Return (X, Y) of the center of cell containing provided text 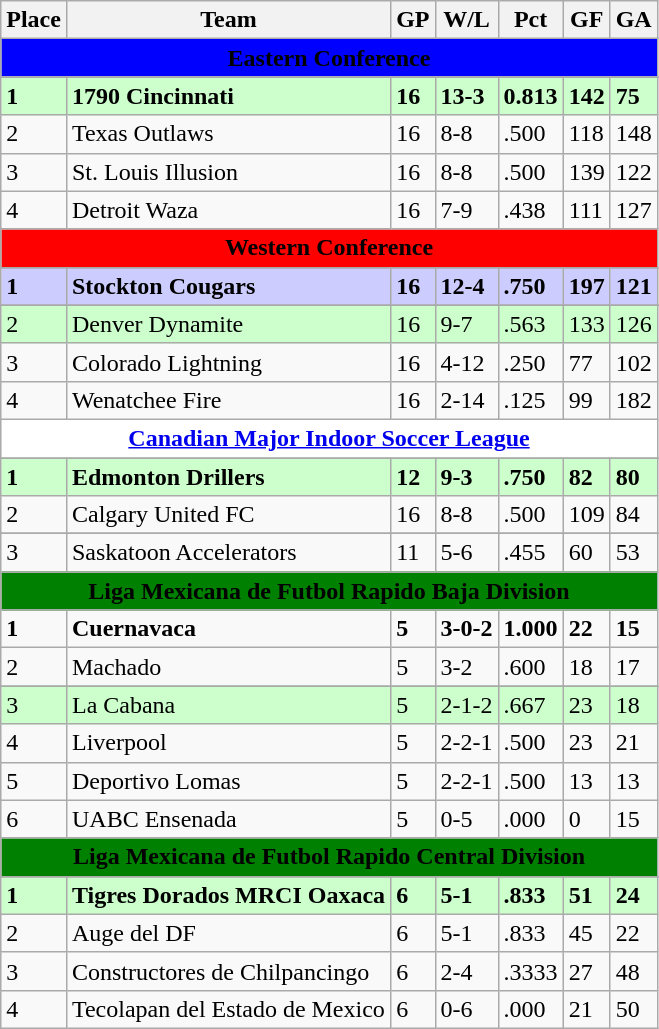
0-5 (466, 819)
24 (634, 895)
3-2 (466, 667)
Liga Mexicana de Futbol Rapido Central Division (330, 857)
.125 (530, 400)
109 (586, 515)
121 (634, 286)
4-12 (466, 362)
126 (634, 324)
.455 (530, 553)
50 (634, 1009)
Constructores de Chilpancingo (228, 971)
3-0-2 (466, 629)
2-14 (466, 400)
9-7 (466, 324)
Calgary United FC (228, 515)
80 (634, 477)
53 (634, 553)
60 (586, 553)
27 (586, 971)
12-4 (466, 286)
Place (34, 20)
Pct (530, 20)
Tecolapan del Estado de Mexico (228, 1009)
Saskatoon Accelerators (228, 553)
Auge del DF (228, 933)
142 (586, 96)
77 (586, 362)
0 (586, 819)
75 (634, 96)
Tigres Dorados MRCI Oaxaca (228, 895)
Cuernavaca (228, 629)
127 (634, 210)
118 (586, 134)
148 (634, 134)
0.813 (530, 96)
Eastern Conference (330, 58)
2-1-2 (466, 705)
GF (586, 20)
.563 (530, 324)
.250 (530, 362)
197 (586, 286)
51 (586, 895)
Texas Outlaws (228, 134)
2-4 (466, 971)
182 (634, 400)
.667 (530, 705)
W/L (466, 20)
.600 (530, 667)
GP (413, 20)
5-6 (466, 553)
Wenatchee Fire (228, 400)
12 (413, 477)
111 (586, 210)
102 (634, 362)
17 (634, 667)
82 (586, 477)
Team (228, 20)
99 (586, 400)
139 (586, 172)
St. Louis Illusion (228, 172)
Denver Dynamite (228, 324)
0-6 (466, 1009)
Liverpool (228, 743)
122 (634, 172)
GA (634, 20)
.3333 (530, 971)
13-3 (466, 96)
45 (586, 933)
.438 (530, 210)
48 (634, 971)
84 (634, 515)
7-9 (466, 210)
1.000 (530, 629)
11 (413, 553)
Canadian Major Indoor Soccer League (330, 438)
1790 Cincinnati (228, 96)
La Cabana (228, 705)
Western Conference (330, 248)
Machado (228, 667)
Detroit Waza (228, 210)
Deportivo Lomas (228, 781)
Edmonton Drillers (228, 477)
UABC Ensenada (228, 819)
Liga Mexicana de Futbol Rapido Baja Division (330, 591)
Stockton Cougars (228, 286)
9-3 (466, 477)
Colorado Lightning (228, 362)
133 (586, 324)
